Output the [x, y] coordinate of the center of the cell containing the given text.  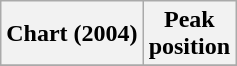
Peakposition [189, 34]
Chart (2004) [72, 34]
